Detect which cell encompasses the target text, then output its [x, y] center coordinate. 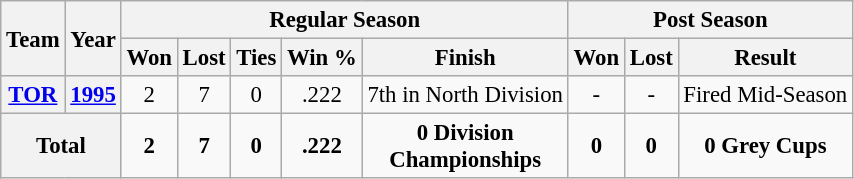
Result [765, 58]
Year [93, 38]
Total [61, 146]
0 Grey Cups [765, 146]
Team [33, 38]
0 DivisionChampionships [465, 146]
Finish [465, 58]
Ties [256, 58]
Win % [322, 58]
Post Season [710, 20]
Regular Season [344, 20]
TOR [33, 95]
7th in North Division [465, 95]
Fired Mid-Season [765, 95]
1995 [93, 95]
